Capture the cell that displays the provided text and extract its (x, y) central coordinate. 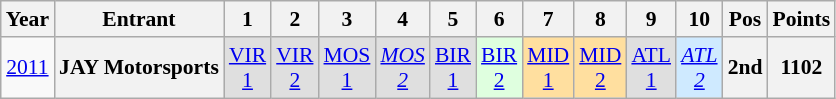
Pos (746, 19)
7 (548, 19)
9 (651, 19)
2nd (746, 68)
JAY Motorsports (139, 68)
MOS2 (402, 68)
Points (802, 19)
MID1 (548, 68)
Entrant (139, 19)
BIR1 (453, 68)
6 (499, 19)
5 (453, 19)
1102 (802, 68)
VIR2 (294, 68)
1 (248, 19)
VIR1 (248, 68)
10 (700, 19)
ATL1 (651, 68)
BIR2 (499, 68)
MID2 (600, 68)
2011 (28, 68)
4 (402, 19)
ATL2 (700, 68)
MOS1 (346, 68)
Year (28, 19)
3 (346, 19)
8 (600, 19)
2 (294, 19)
